From the cell containing the given text, extract its center point as (X, Y) coordinate. 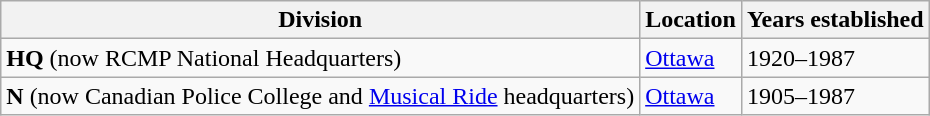
Location (691, 20)
HQ (now RCMP National Headquarters) (320, 58)
1920–1987 (835, 58)
Years established (835, 20)
N (now Canadian Police College and Musical Ride headquarters) (320, 96)
Division (320, 20)
1905–1987 (835, 96)
